Return [x, y] of the center of cell containing provided text 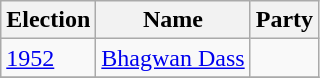
Party [284, 20]
1952 [48, 58]
Election [48, 20]
Name [173, 20]
Bhagwan Dass [173, 58]
